Detect which cell encompasses the target text, then output its (X, Y) center coordinate. 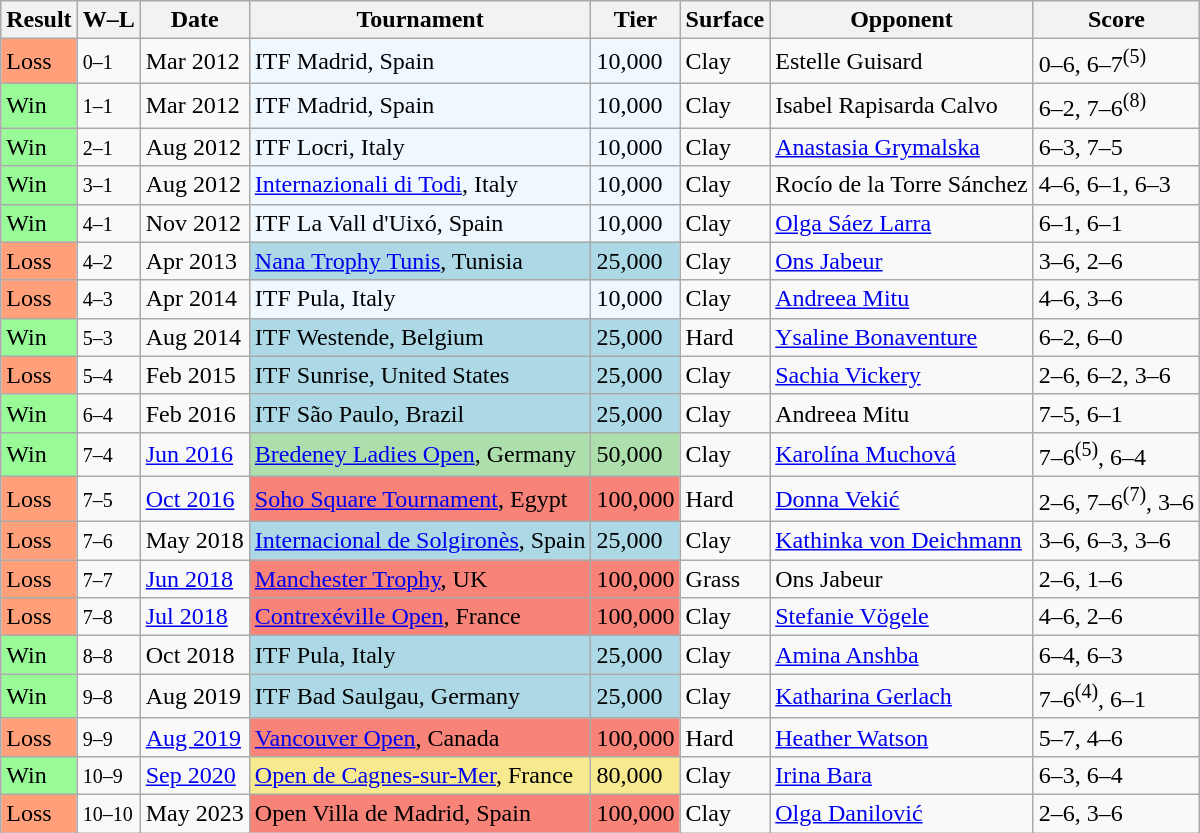
Score (1116, 20)
Internazionali di Todi, Italy (420, 185)
5–3 (108, 337)
Oct 2018 (194, 655)
Soho Square Tournament, Egypt (420, 500)
Olga Danilović (902, 813)
3–6, 6–3, 3–6 (1116, 541)
May 2023 (194, 813)
Vancouver Open, Canada (420, 737)
10–9 (108, 775)
4–2 (108, 261)
2–6, 1–6 (1116, 579)
Jun 2018 (194, 579)
Grass (725, 579)
9–9 (108, 737)
W–L (108, 20)
Manchester Trophy, UK (420, 579)
4–6, 6–1, 6–3 (1116, 185)
Kathinka von Deichmann (902, 541)
Nov 2012 (194, 223)
Isabel Rapisarda Calvo (902, 106)
Feb 2015 (194, 375)
Opponent (902, 20)
2–6, 3–6 (1116, 813)
4–6, 3–6 (1116, 299)
Nana Trophy Tunis, Tunisia (420, 261)
6–2, 6–0 (1116, 337)
Donna Vekić (902, 500)
7–6(4), 6–1 (1116, 696)
9–8 (108, 696)
May 2018 (194, 541)
6–1, 6–1 (1116, 223)
Contrexéville Open, France (420, 617)
Open Villa de Madrid, Spain (420, 813)
Estelle Guisard (902, 62)
3–1 (108, 185)
Anastasia Grymalska (902, 147)
Oct 2016 (194, 500)
8–8 (108, 655)
6–3, 7–5 (1116, 147)
4–1 (108, 223)
7–8 (108, 617)
0–1 (108, 62)
Katharina Gerlach (902, 696)
Amina Anshba (902, 655)
ITF Bad Saulgau, Germany (420, 696)
6–4 (108, 413)
Aug 2014 (194, 337)
6–4, 6–3 (1116, 655)
5–4 (108, 375)
Sep 2020 (194, 775)
ITF São Paulo, Brazil (420, 413)
Internacional de Solgironès, Spain (420, 541)
ITF Westende, Belgium (420, 337)
Tournament (420, 20)
Date (194, 20)
Sachia Vickery (902, 375)
7–5, 6–1 (1116, 413)
Feb 2016 (194, 413)
7–4 (108, 454)
ITF La Vall d'Uixó, Spain (420, 223)
Apr 2013 (194, 261)
Heather Watson (902, 737)
4–6, 2–6 (1116, 617)
2–6, 7–6(7), 3–6 (1116, 500)
7–7 (108, 579)
Stefanie Vögele (902, 617)
Bredeney Ladies Open, Germany (420, 454)
Olga Sáez Larra (902, 223)
3–6, 2–6 (1116, 261)
6–3, 6–4 (1116, 775)
Apr 2014 (194, 299)
Irina Bara (902, 775)
2–6, 6–2, 3–6 (1116, 375)
7–5 (108, 500)
ITF Sunrise, United States (420, 375)
Open de Cagnes-sur-Mer, France (420, 775)
Surface (725, 20)
5–7, 4–6 (1116, 737)
7–6(5), 6–4 (1116, 454)
Jun 2016 (194, 454)
Jul 2018 (194, 617)
50,000 (636, 454)
ITF Locri, Italy (420, 147)
4–3 (108, 299)
Tier (636, 20)
10–10 (108, 813)
1–1 (108, 106)
Karolína Muchová (902, 454)
6–2, 7–6(8) (1116, 106)
Result (39, 20)
Ysaline Bonaventure (902, 337)
7–6 (108, 541)
0–6, 6–7(5) (1116, 62)
80,000 (636, 775)
2–1 (108, 147)
Rocío de la Torre Sánchez (902, 185)
